Provide the (X, Y) coordinate of the cell's center where the given text is located.  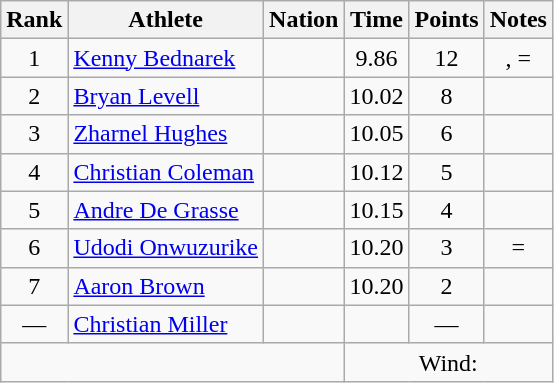
10.15 (376, 210)
Aaron Brown (166, 286)
Points (446, 20)
Kenny Bednarek (166, 58)
9.86 (376, 58)
Bryan Levell (166, 96)
1 (34, 58)
Andre De Grasse (166, 210)
Christian Miller (166, 324)
, = (518, 58)
Zharnel Hughes (166, 134)
12 (446, 58)
= (518, 248)
Notes (518, 20)
10.05 (376, 134)
Rank (34, 20)
8 (446, 96)
Udodi Onwuzurike (166, 248)
10.02 (376, 96)
Athlete (166, 20)
Christian Coleman (166, 172)
10.12 (376, 172)
Nation (304, 20)
7 (34, 286)
Wind: (448, 362)
Time (376, 20)
